Determine the (x, y) coordinate at the center of the cell enclosing the given text.  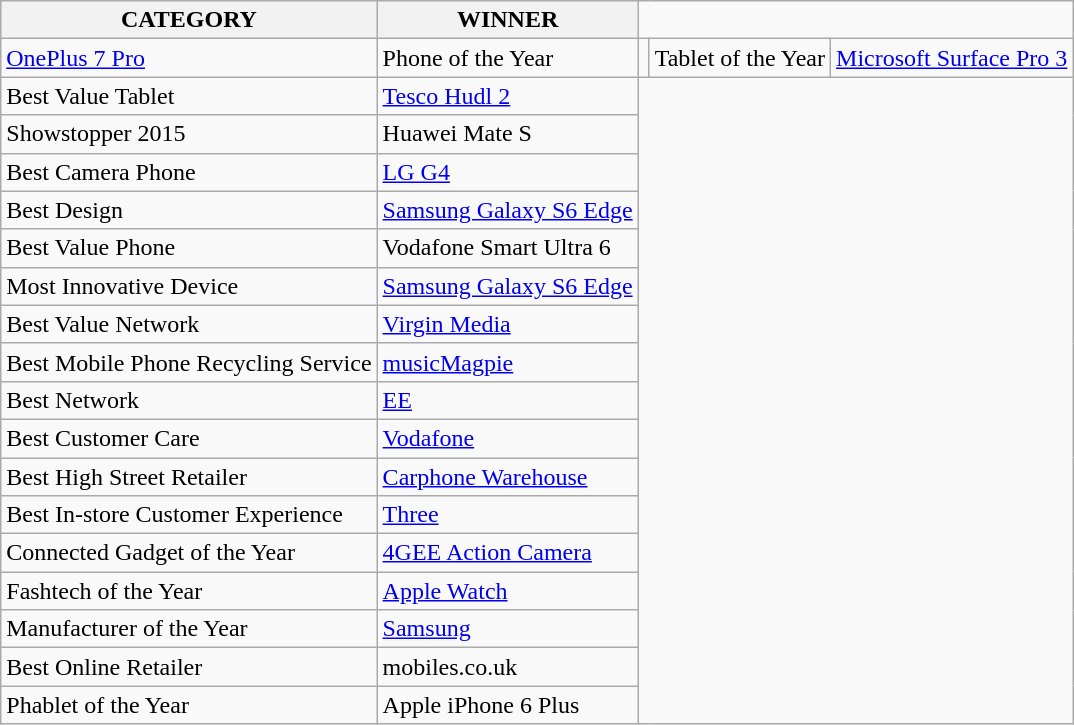
Best Value Phone (189, 248)
EE (508, 400)
Best Camera Phone (189, 172)
Huawei Mate S (508, 134)
Microsoft Surface Pro 3 (952, 58)
WINNER (508, 20)
Manufacturer of the Year (189, 629)
Best Mobile Phone Recycling Service (189, 362)
Best In-store Customer Experience (189, 515)
Best Value Network (189, 324)
Best Customer Care (189, 438)
mobiles.co.uk (508, 667)
Virgin Media (508, 324)
Carphone Warehouse (508, 477)
Connected Gadget of the Year (189, 553)
OnePlus 7 Pro (189, 58)
4GEE Action Camera (508, 553)
Three (508, 515)
Fashtech of the Year (189, 591)
Samsung (508, 629)
Tesco Hudl 2 (508, 96)
Vodafone (508, 438)
Best Network (189, 400)
Apple iPhone 6 Plus (508, 705)
Phone of the Year (508, 58)
Best Value Tablet (189, 96)
Vodafone Smart Ultra 6 (508, 248)
CATEGORY (189, 20)
Showstopper 2015 (189, 134)
Best High Street Retailer (189, 477)
Best Design (189, 210)
musicMagpie (508, 362)
Best Online Retailer (189, 667)
LG G4 (508, 172)
Apple Watch (508, 591)
Most Innovative Device (189, 286)
Phablet of the Year (189, 705)
Tablet of the Year (740, 58)
